For the text-containing cell, return its midpoint in (X, Y) coordinate format. 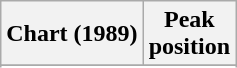
Peakposition (189, 34)
Chart (1989) (72, 34)
